From the cell containing the given text, extract its center point as (x, y) coordinate. 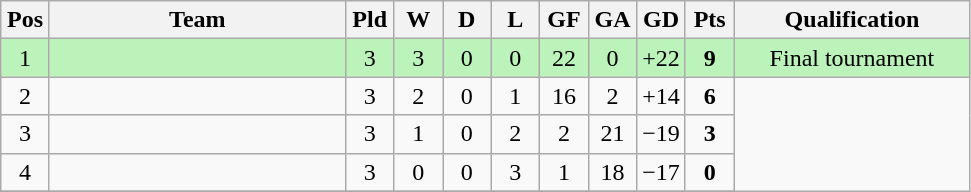
21 (612, 134)
GD (662, 20)
+22 (662, 58)
Pts (710, 20)
−19 (662, 134)
18 (612, 172)
L (516, 20)
Pos (26, 20)
9 (710, 58)
Team (197, 20)
D (466, 20)
4 (26, 172)
W (418, 20)
22 (564, 58)
Qualification (852, 20)
−17 (662, 172)
+14 (662, 96)
Pld (370, 20)
16 (564, 96)
6 (710, 96)
GA (612, 20)
GF (564, 20)
Final tournament (852, 58)
